Determine the [x, y] coordinate at the center of the cell enclosing the given text.  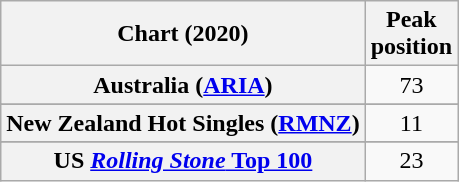
US Rolling Stone Top 100 [183, 161]
11 [411, 123]
Chart (2020) [183, 34]
23 [411, 161]
73 [411, 85]
Australia (ARIA) [183, 85]
Peakposition [411, 34]
New Zealand Hot Singles (RMNZ) [183, 123]
